Scan for the cell matching the given text and deliver its (x, y) coordinate at center. 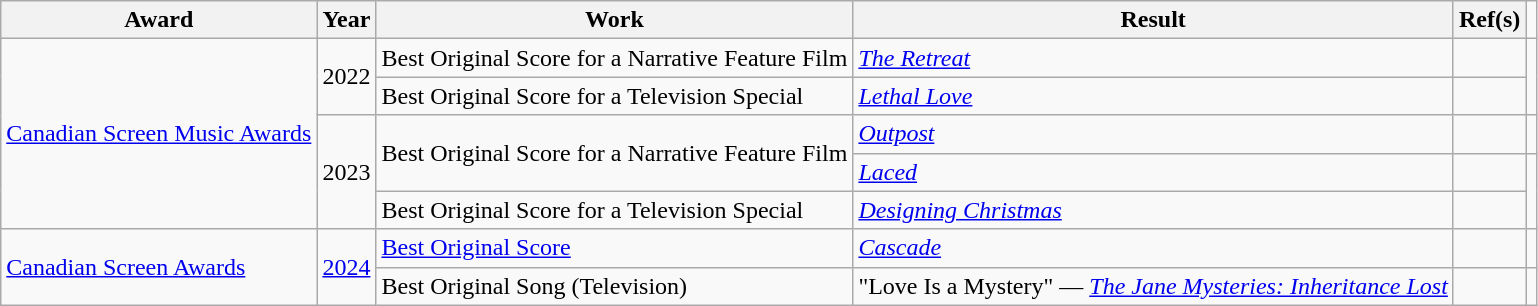
Canadian Screen Awards (159, 267)
"Love Is a Mystery" — The Jane Mysteries: Inheritance Lost (1154, 286)
Best Original Song (Television) (614, 286)
Laced (1154, 172)
2022 (346, 77)
Work (614, 20)
Cascade (1154, 248)
Best Original Score (614, 248)
2024 (346, 267)
Ref(s) (1489, 20)
Canadian Screen Music Awards (159, 134)
Award (159, 20)
Outpost (1154, 134)
Result (1154, 20)
Lethal Love (1154, 96)
The Retreat (1154, 58)
Designing Christmas (1154, 210)
Year (346, 20)
2023 (346, 172)
